Output the (X, Y) coordinate of the center of the cell containing the given text.  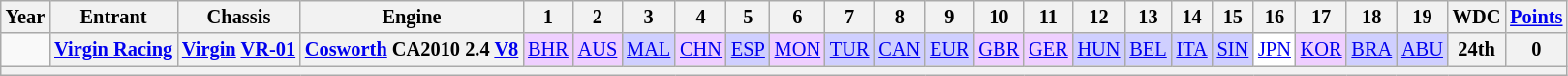
SIN (1234, 50)
15 (1234, 17)
Points (1536, 17)
AUS (598, 50)
MON (798, 50)
24th (1477, 50)
WDC (1477, 17)
CHN (701, 50)
ESP (748, 50)
3 (649, 17)
JPN (1275, 50)
Virgin VR-01 (238, 50)
ITA (1192, 50)
0 (1536, 50)
Year (25, 17)
10 (999, 17)
MAL (649, 50)
Chassis (238, 17)
2 (598, 17)
Cosworth CA2010 2.4 V8 (412, 50)
13 (1148, 17)
BHR (548, 50)
9 (949, 17)
KOR (1321, 50)
5 (748, 17)
GER (1048, 50)
Virgin Racing (113, 50)
Entrant (113, 17)
11 (1048, 17)
19 (1422, 17)
EUR (949, 50)
ABU (1422, 50)
4 (701, 17)
8 (899, 17)
TUR (849, 50)
CAN (899, 50)
12 (1099, 17)
BRA (1371, 50)
6 (798, 17)
HUN (1099, 50)
18 (1371, 17)
GBR (999, 50)
7 (849, 17)
17 (1321, 17)
16 (1275, 17)
14 (1192, 17)
1 (548, 17)
BEL (1148, 50)
Engine (412, 17)
